Output the [X, Y] coordinate of the center of the cell containing the given text.  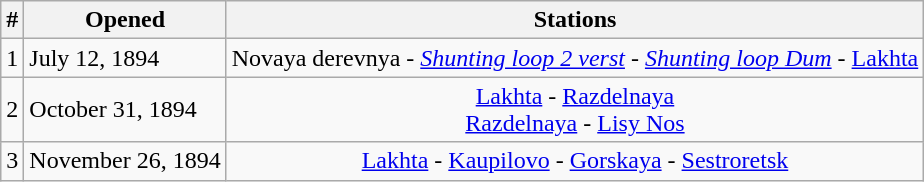
# [12, 20]
1 [12, 58]
Stations [575, 20]
3 [12, 161]
October 31, 1894 [125, 110]
2 [12, 110]
Novaya derevnya - Shunting loop 2 verst - Shunting loop Dum - Lakhta [575, 58]
July 12, 1894 [125, 58]
Opened [125, 20]
Lakhta - RazdelnayaRazdelnaya - Lisy Nos [575, 110]
Lakhta - Kaupilovo - Gorskaya - Sestroretsk [575, 161]
November 26, 1894 [125, 161]
